Return [X, Y] of the center of cell containing provided text 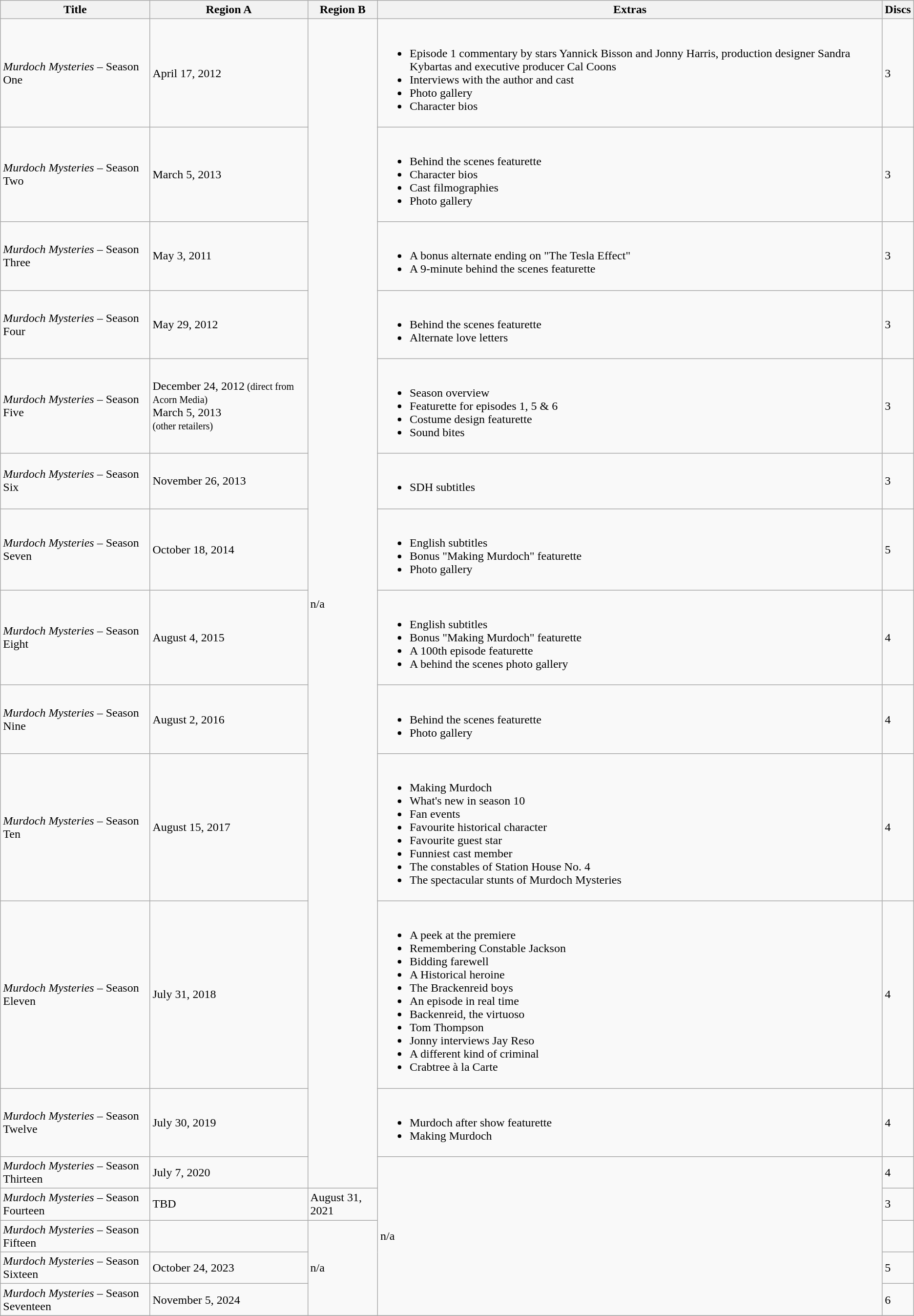
Murdoch Mysteries – Season Sixteen [75, 1268]
Region B [343, 10]
August 15, 2017 [228, 827]
July 31, 2018 [228, 995]
Murdoch Mysteries – Season Seventeen [75, 1299]
Murdoch Mysteries – Season One [75, 73]
Extras [630, 10]
A bonus alternate ending on "The Tesla Effect"A 9-minute behind the scenes featurette [630, 256]
December 24, 2012 (direct from Acorn Media)March 5, 2013 (other retailers) [228, 406]
Murdoch Mysteries – Season Fourteen [75, 1205]
Murdoch Mysteries – Season Twelve [75, 1123]
SDH subtitles [630, 481]
Murdoch Mysteries – Season Five [75, 406]
Murdoch Mysteries – Season Nine [75, 719]
Region A [228, 10]
Murdoch Mysteries – Season Six [75, 481]
Murdoch Mysteries – Season Eight [75, 637]
November 5, 2024 [228, 1299]
April 17, 2012 [228, 73]
August 2, 2016 [228, 719]
Murdoch Mysteries – Season Eleven [75, 995]
6 [898, 1299]
Murdoch Mysteries – Season Three [75, 256]
Behind the scenes featuretteAlternate love letters [630, 324]
Season overviewFeaturette for episodes 1, 5 & 6Costume design featuretteSound bites [630, 406]
Title [75, 10]
Murdoch Mysteries – Season Four [75, 324]
Murdoch Mysteries – Season Ten [75, 827]
English subtitlesBonus "Making Murdoch" featuretteA 100th episode featuretteA behind the scenes photo gallery [630, 637]
July 30, 2019 [228, 1123]
May 3, 2011 [228, 256]
TBD [228, 1205]
July 7, 2020 [228, 1172]
October 24, 2023 [228, 1268]
Murdoch Mysteries – Season Fifteen [75, 1236]
August 4, 2015 [228, 637]
October 18, 2014 [228, 549]
Discs [898, 10]
August 31, 2021 [343, 1205]
Murdoch Mysteries – Season Seven [75, 549]
Murdoch Mysteries – Season Thirteen [75, 1172]
November 26, 2013 [228, 481]
Behind the scenes featurettePhoto gallery [630, 719]
May 29, 2012 [228, 324]
English subtitlesBonus "Making Murdoch" featurettePhoto gallery [630, 549]
Murdoch Mysteries – Season Two [75, 174]
Behind the scenes featuretteCharacter biosCast filmographiesPhoto gallery [630, 174]
March 5, 2013 [228, 174]
Murdoch after show featuretteMaking Murdoch [630, 1123]
